Extract the (x, y) coordinate from the center of the cell holding the provided text.  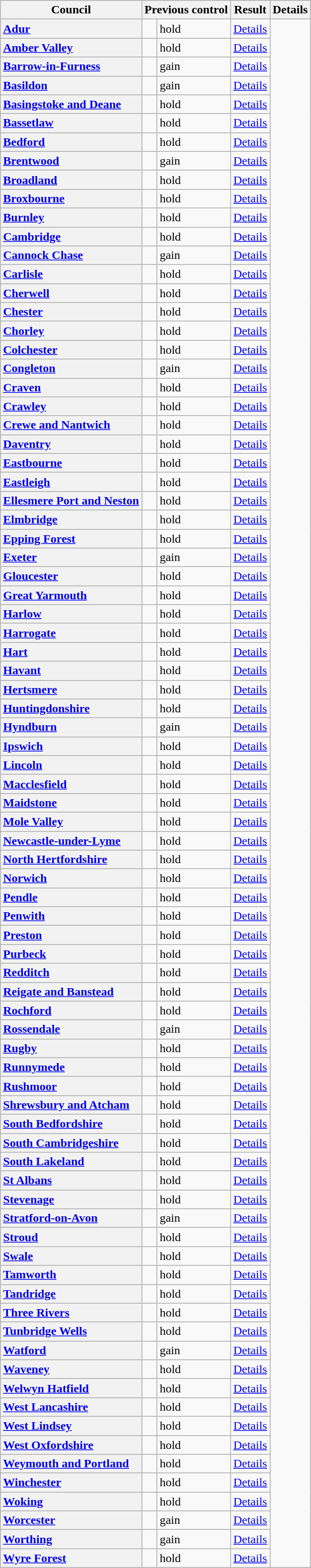
Worcester (72, 1520)
Pendle (72, 897)
Burnley (72, 217)
Redditch (72, 973)
Mole Valley (72, 821)
Craven (72, 387)
Broxbourne (72, 198)
Tandridge (72, 1294)
Elmbridge (72, 519)
Hart (72, 652)
Swale (72, 1256)
Cannock Chase (72, 255)
Stroud (72, 1237)
Tunbridge Wells (72, 1331)
Cherwell (72, 293)
Preston (72, 935)
Rochford (72, 1010)
Epping Forest (72, 538)
North Hertfordshire (72, 860)
Macclesfield (72, 784)
Purbeck (72, 954)
Stratford-on-Avon (72, 1218)
Rossendale (72, 1029)
South Bedfordshire (72, 1124)
Basildon (72, 85)
Broadland (72, 180)
South Lakeland (72, 1162)
Bedford (72, 142)
Winchester (72, 1483)
Shrewsbury and Atcham (72, 1105)
Lincoln (72, 765)
Harlow (72, 614)
Exeter (72, 558)
Congleton (72, 369)
Crewe and Nantwich (72, 425)
Waveney (72, 1369)
Penwith (72, 916)
Crawley (72, 406)
Harrogate (72, 633)
Bassetlaw (72, 123)
Newcastle-under-Lyme (72, 841)
Result (250, 10)
Gloucester (72, 576)
Stevenage (72, 1199)
Havant (72, 671)
Reigate and Banstead (72, 992)
Runnymede (72, 1067)
Tamworth (72, 1275)
Chorley (72, 331)
St Albans (72, 1181)
Adur (72, 29)
Maidstone (72, 803)
West Oxfordshire (72, 1445)
Hertsmere (72, 690)
Daventry (72, 444)
Welwyn Hatfield (72, 1388)
Barrow-in-Furness (72, 66)
Chester (72, 312)
Ellesmere Port and Neston (72, 501)
Eastbourne (72, 463)
Great Yarmouth (72, 595)
Brentwood (72, 161)
Ipswich (72, 746)
Eastleigh (72, 482)
Woking (72, 1502)
Huntingdonshire (72, 708)
Amber Valley (72, 48)
Weymouth and Portland (72, 1464)
Basingstoke and Deane (72, 104)
Worthing (72, 1539)
Colchester (72, 350)
Three Rivers (72, 1313)
Watford (72, 1350)
Hyndburn (72, 727)
Rugby (72, 1048)
Wyre Forest (72, 1558)
West Lancashire (72, 1407)
Cambridge (72, 237)
Norwich (72, 878)
South Cambridgeshire (72, 1142)
Carlisle (72, 274)
Council (72, 10)
Previous control (186, 10)
Rushmoor (72, 1086)
West Lindsey (72, 1426)
